Find where the given text appears and provide that cell's center as (X, Y) coordinate. 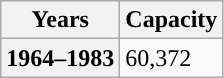
60,372 (172, 58)
Capacity (172, 20)
Years (60, 20)
1964–1983 (60, 58)
